Pinpoint the cell where the given text exists, returning its [X, Y] midpoint coordinate. 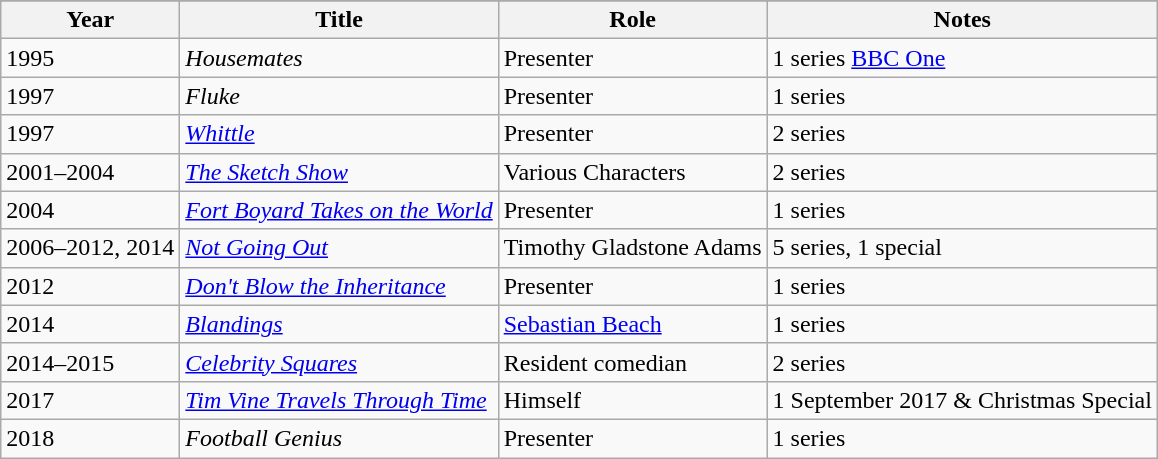
Timothy Gladstone Adams [632, 248]
2006–2012, 2014 [90, 248]
1995 [90, 58]
Housemates [339, 58]
Sebastian Beach [632, 324]
Blandings [339, 324]
Whittle [339, 134]
2004 [90, 210]
Football Genius [339, 438]
2001–2004 [90, 172]
2014–2015 [90, 362]
Tim Vine Travels Through Time [339, 400]
Resident comedian [632, 362]
Fort Boyard Takes on the World [339, 210]
1 series BBC One [962, 58]
Fluke [339, 96]
Notes [962, 20]
Don't Blow the Inheritance [339, 286]
The Sketch Show [339, 172]
5 series, 1 special [962, 248]
2012 [90, 286]
Various Characters [632, 172]
2014 [90, 324]
Himself [632, 400]
Year [90, 20]
1 September 2017 & Christmas Special [962, 400]
2018 [90, 438]
Not Going Out [339, 248]
Title [339, 20]
2017 [90, 400]
Role [632, 20]
Celebrity Squares [339, 362]
